Identify which cell holds the provided text, then report its [X, Y] central coordinate. 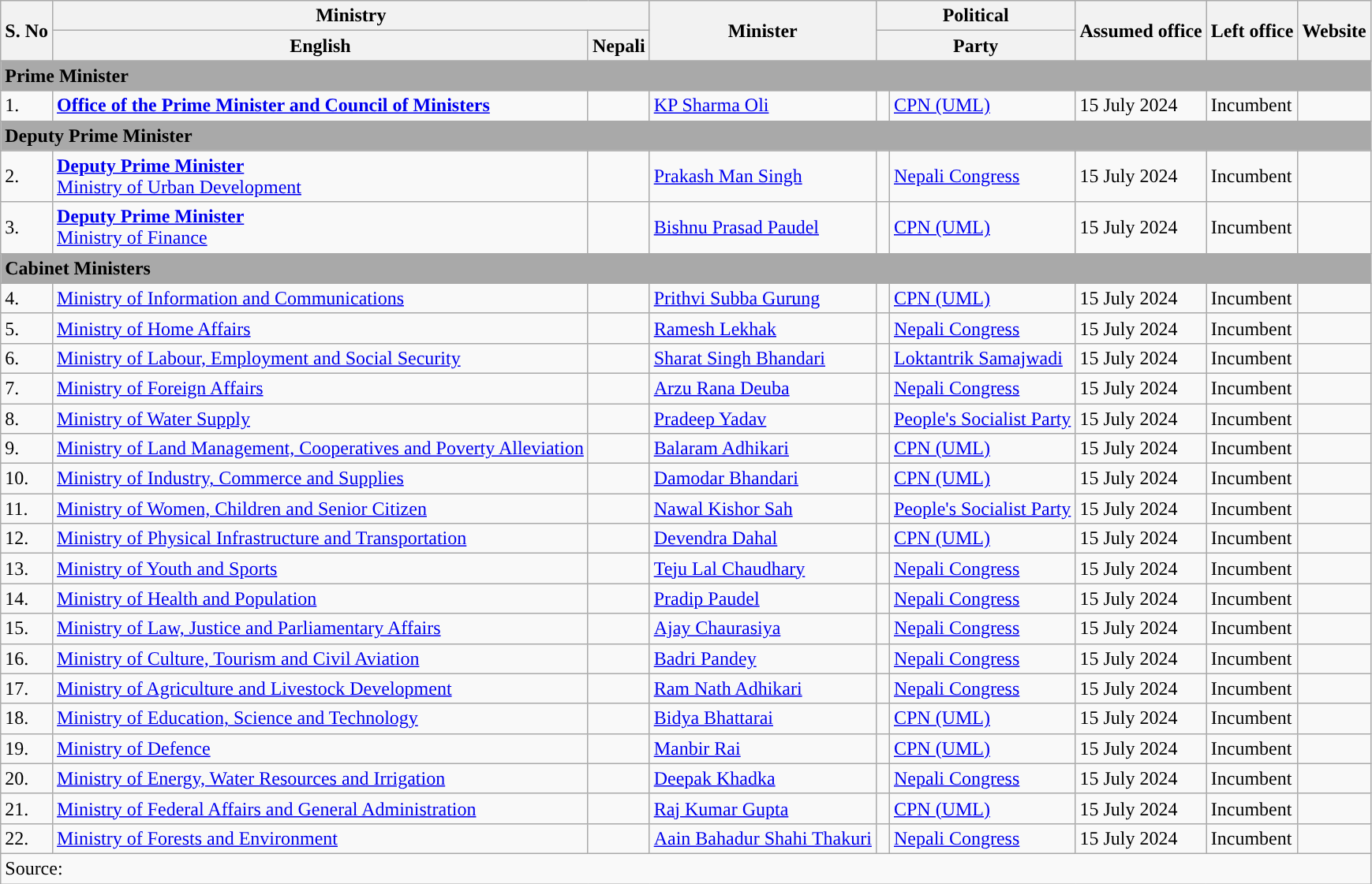
Sharat Singh Bhandari [762, 358]
Teju Lal Chaudhary [762, 569]
Ministry of Industry, Commerce and Supplies [320, 479]
Ministry of Law, Justice and Parliamentary Affairs [320, 628]
Ministry of Women, Children and Senior Citizen [320, 509]
Badri Pandey [762, 658]
15. [27, 628]
Raj Kumar Gupta [762, 808]
17. [27, 688]
Prakash Man Singh [762, 177]
Ministry of Forests and Environment [320, 838]
Nepali [619, 46]
Ministry of Information and Communications [320, 298]
Loktantrik Samajwadi [981, 358]
8. [27, 419]
Prithvi Subba Gurung [762, 298]
Deepak Khadka [762, 778]
Ministry of Federal Affairs and General Administration [320, 808]
Ministry of Education, Science and Technology [320, 718]
Ministry of Labour, Employment and Social Security [320, 358]
Ministry of Health and Population [320, 599]
3. [27, 227]
Party [975, 46]
12. [27, 539]
4. [27, 298]
KP Sharma Oli [762, 106]
Ministry of Water Supply [320, 419]
Deputy Prime MinisterMinistry of Finance [320, 227]
Political [975, 16]
10. [27, 479]
Cabinet Ministers [686, 268]
Arzu Rana Deuba [762, 388]
14. [27, 599]
1. [27, 106]
21. [27, 808]
Ministry [350, 16]
Minister [762, 31]
Bidya Bhattarai [762, 718]
S. No [27, 31]
Pradip Paudel [762, 599]
Ramesh Lekhak [762, 328]
6. [27, 358]
Deputy Prime MinisterMinistry of Urban Development [320, 177]
Ministry of Defence [320, 748]
Nawal Kishor Sah [762, 509]
Pradeep Yadav [762, 419]
9. [27, 449]
16. [27, 658]
Deputy Prime Minister [686, 136]
Source: [686, 868]
Website [1334, 31]
English [320, 46]
Ministry of Land Management, Cooperatives and Poverty Alleviation [320, 449]
Ajay Chaurasiya [762, 628]
Bishnu Prasad Paudel [762, 227]
Ministry of Home Affairs [320, 328]
Devendra Dahal [762, 539]
Aain Bahadur Shahi Thakuri [762, 838]
20. [27, 778]
11. [27, 509]
Ministry of Youth and Sports [320, 569]
Left office [1252, 31]
18. [27, 718]
7. [27, 388]
Ministry of Physical Infrastructure and Transportation [320, 539]
Balaram Adhikari [762, 449]
19. [27, 748]
Ram Nath Adhikari [762, 688]
Assumed office [1141, 31]
Office of the Prime Minister and Council of Ministers [320, 106]
Manbir Rai [762, 748]
13. [27, 569]
Ministry of Energy, Water Resources and Irrigation [320, 778]
Prime Minister [686, 76]
5. [27, 328]
Ministry of Foreign Affairs [320, 388]
2. [27, 177]
Damodar Bhandari [762, 479]
Ministry of Culture, Tourism and Civil Aviation [320, 658]
22. [27, 838]
Ministry of Agriculture and Livestock Development [320, 688]
